Provide the (x, y) coordinate of the cell's center where the given text is located.  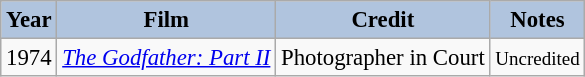
The Godfather: Part II (166, 58)
Year (29, 20)
Uncredited (538, 58)
1974 (29, 58)
Photographer in Court (383, 58)
Credit (383, 20)
Film (166, 20)
Notes (538, 20)
